Find where the given text appears and provide that cell's center as [X, Y] coordinate. 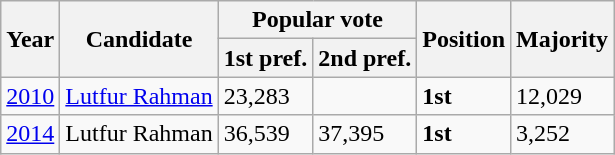
2014 [30, 134]
Majority [562, 39]
12,029 [562, 96]
Candidate [139, 39]
2010 [30, 96]
36,539 [266, 134]
Year [30, 39]
Popular vote [318, 20]
1st pref. [266, 58]
37,395 [365, 134]
23,283 [266, 96]
3,252 [562, 134]
2nd pref. [365, 58]
Position [464, 39]
